Identify which cell holds the provided text, then report its [X, Y] central coordinate. 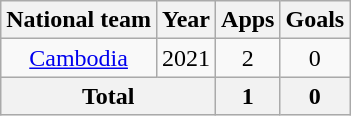
1 [248, 96]
Cambodia [79, 58]
2 [248, 58]
Apps [248, 20]
Year [186, 20]
2021 [186, 58]
Goals [315, 20]
Total [108, 96]
National team [79, 20]
